From the cell containing the given text, extract its center point as (x, y) coordinate. 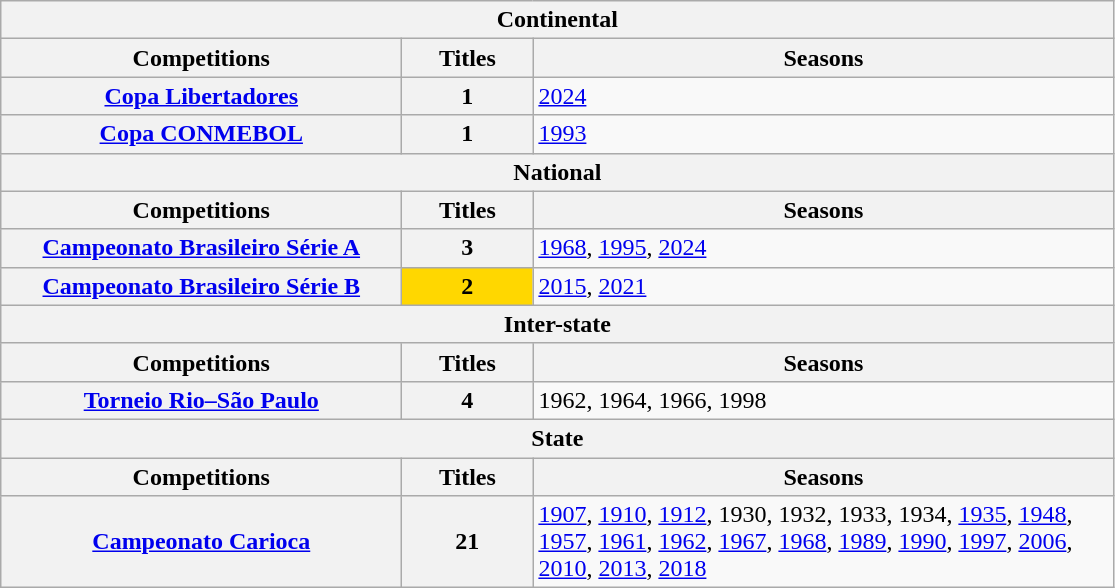
2024 (824, 96)
21 (468, 542)
3 (468, 248)
Continental (558, 20)
Campeonato Carioca (202, 542)
2 (468, 286)
Copa Libertadores (202, 96)
1993 (824, 134)
1968, 1995, 2024 (824, 248)
Inter-state (558, 324)
Campeonato Brasileiro Série A (202, 248)
4 (468, 400)
Campeonato Brasileiro Série B (202, 286)
Copa CONMEBOL (202, 134)
1962, 1964, 1966, 1998 (824, 400)
Torneio Rio–São Paulo (202, 400)
2015, 2021 (824, 286)
1907, 1910, 1912, 1930, 1932, 1933, 1934, 1935, 1948, 1957, 1961, 1962, 1967, 1968, 1989, 1990, 1997, 2006, 2010, 2013, 2018 (824, 542)
State (558, 438)
National (558, 172)
